Search for the cell housing the specified text and yield its (x, y) center coordinate. 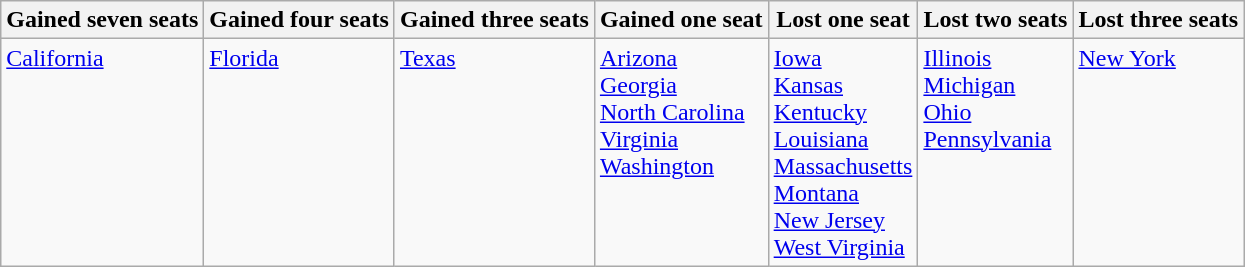
California (102, 152)
Lost three seats (1158, 20)
Gained three seats (494, 20)
Texas (494, 152)
IowaKansasKentuckyLouisianaMassachusettsMontanaNew JerseyWest Virginia (843, 152)
New York (1158, 152)
Florida (300, 152)
Gained four seats (300, 20)
ArizonaGeorgiaNorth CarolinaVirginiaWashington (681, 152)
Gained seven seats (102, 20)
Lost one seat (843, 20)
Lost two seats (996, 20)
Gained one seat (681, 20)
IllinoisMichiganOhioPennsylvania (996, 152)
